From the cell containing the given text, extract its center point as (X, Y) coordinate. 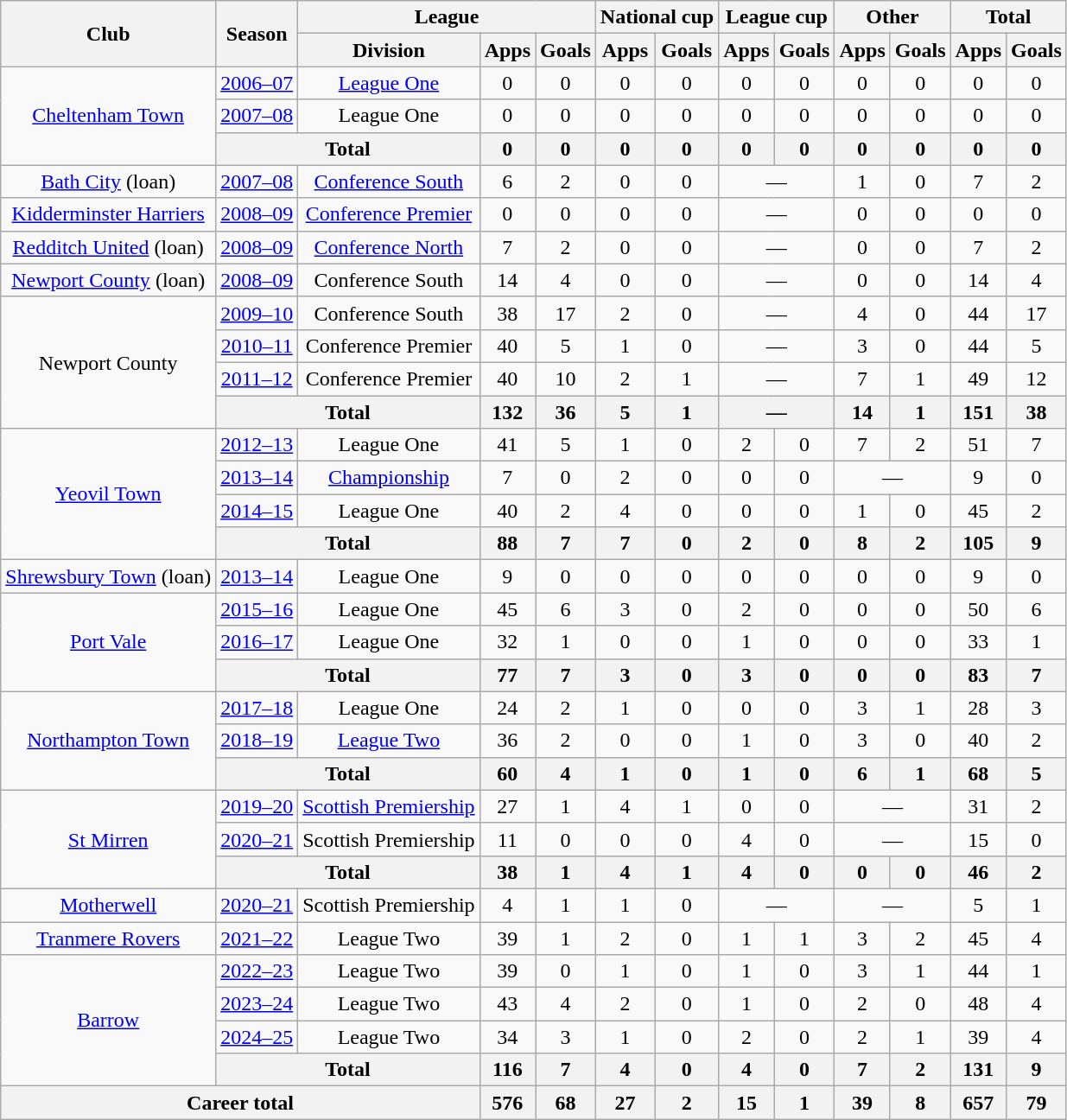
43 (507, 1004)
105 (978, 544)
2016–17 (257, 642)
2014–15 (257, 511)
12 (1037, 379)
131 (978, 1070)
2017–18 (257, 708)
2021–22 (257, 938)
49 (978, 379)
79 (1037, 1103)
Port Vale (109, 642)
2022–23 (257, 971)
Other (892, 17)
576 (507, 1103)
116 (507, 1070)
51 (978, 445)
Shrewsbury Town (loan) (109, 576)
2010–11 (257, 346)
Newport County (109, 362)
2009–10 (257, 313)
31 (978, 806)
48 (978, 1004)
2023–24 (257, 1004)
Division (389, 50)
Motherwell (109, 905)
Season (257, 34)
Northampton Town (109, 741)
657 (978, 1103)
Championship (389, 478)
National cup (657, 17)
46 (978, 872)
Career total (240, 1103)
32 (507, 642)
77 (507, 675)
Cheltenham Town (109, 116)
League cup (777, 17)
Bath City (loan) (109, 181)
34 (507, 1037)
Redditch United (loan) (109, 247)
50 (978, 609)
132 (507, 412)
Yeovil Town (109, 494)
Kidderminster Harriers (109, 214)
2018–19 (257, 741)
Tranmere Rovers (109, 938)
2012–13 (257, 445)
2015–16 (257, 609)
151 (978, 412)
10 (566, 379)
41 (507, 445)
2006–07 (257, 83)
2024–25 (257, 1037)
24 (507, 708)
Barrow (109, 1021)
60 (507, 773)
33 (978, 642)
Club (109, 34)
11 (507, 839)
83 (978, 675)
St Mirren (109, 839)
2019–20 (257, 806)
2011–12 (257, 379)
League (448, 17)
Newport County (loan) (109, 280)
Conference North (389, 247)
28 (978, 708)
88 (507, 544)
